Identify which cell holds the provided text, then report its (x, y) central coordinate. 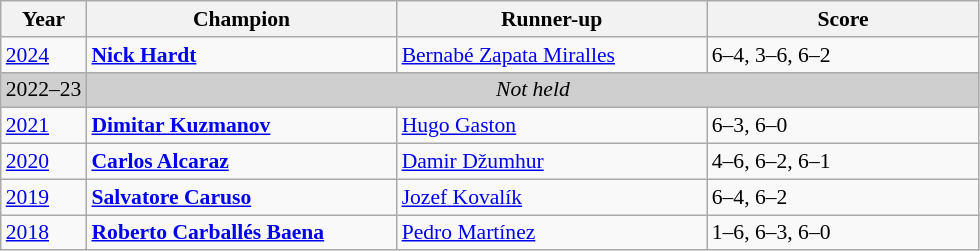
2020 (44, 162)
Salvatore Caruso (241, 197)
Roberto Carballés Baena (241, 233)
4–6, 6–2, 6–1 (844, 162)
Pedro Martínez (552, 233)
Damir Džumhur (552, 162)
2018 (44, 233)
Jozef Kovalík (552, 197)
2021 (44, 126)
Bernabé Zapata Miralles (552, 55)
Not held (532, 90)
Year (44, 19)
2019 (44, 197)
1–6, 6–3, 6–0 (844, 233)
Dimitar Kuzmanov (241, 126)
Nick Hardt (241, 55)
Hugo Gaston (552, 126)
6–3, 6–0 (844, 126)
2022–23 (44, 90)
6–4, 6–2 (844, 197)
6–4, 3–6, 6–2 (844, 55)
Carlos Alcaraz (241, 162)
Champion (241, 19)
Runner-up (552, 19)
2024 (44, 55)
Score (844, 19)
